Return [X, Y] of the center of cell containing provided text 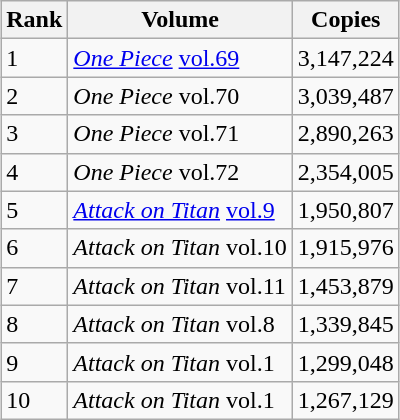
8 [34, 324]
6 [34, 248]
2 [34, 96]
One Piece vol.70 [180, 96]
Attack on Titan vol.9 [180, 210]
One Piece vol.72 [180, 172]
1,339,845 [346, 324]
Volume [180, 20]
3 [34, 134]
1 [34, 58]
Copies [346, 20]
2,890,263 [346, 134]
1,299,048 [346, 362]
1,915,976 [346, 248]
Attack on Titan vol.11 [180, 286]
One Piece vol.71 [180, 134]
7 [34, 286]
10 [34, 400]
5 [34, 210]
Attack on Titan vol.10 [180, 248]
3,039,487 [346, 96]
2,354,005 [346, 172]
9 [34, 362]
Attack on Titan vol.8 [180, 324]
Rank [34, 20]
1,453,879 [346, 286]
3,147,224 [346, 58]
4 [34, 172]
1,267,129 [346, 400]
1,950,807 [346, 210]
One Piece vol.69 [180, 58]
